Scan for the cell matching the given text and deliver its (X, Y) coordinate at center. 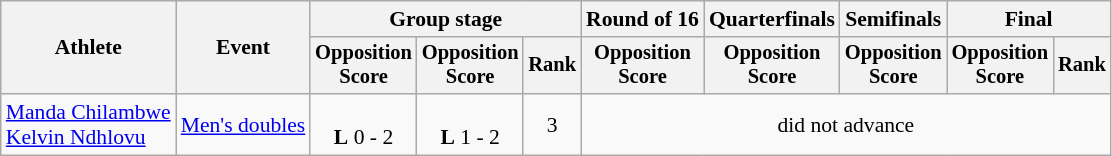
Quarterfinals (772, 19)
3 (552, 124)
Men's doubles (244, 124)
did not advance (846, 124)
Athlete (88, 48)
Group stage (446, 19)
L 1 - 2 (470, 124)
Round of 16 (642, 19)
L 0 - 2 (364, 124)
Final (1029, 19)
Manda ChilambweKelvin Ndhlovu (88, 124)
Semifinals (894, 19)
Event (244, 48)
